Return the (X, Y) coordinate for the center point of the cell that contains the specified text.  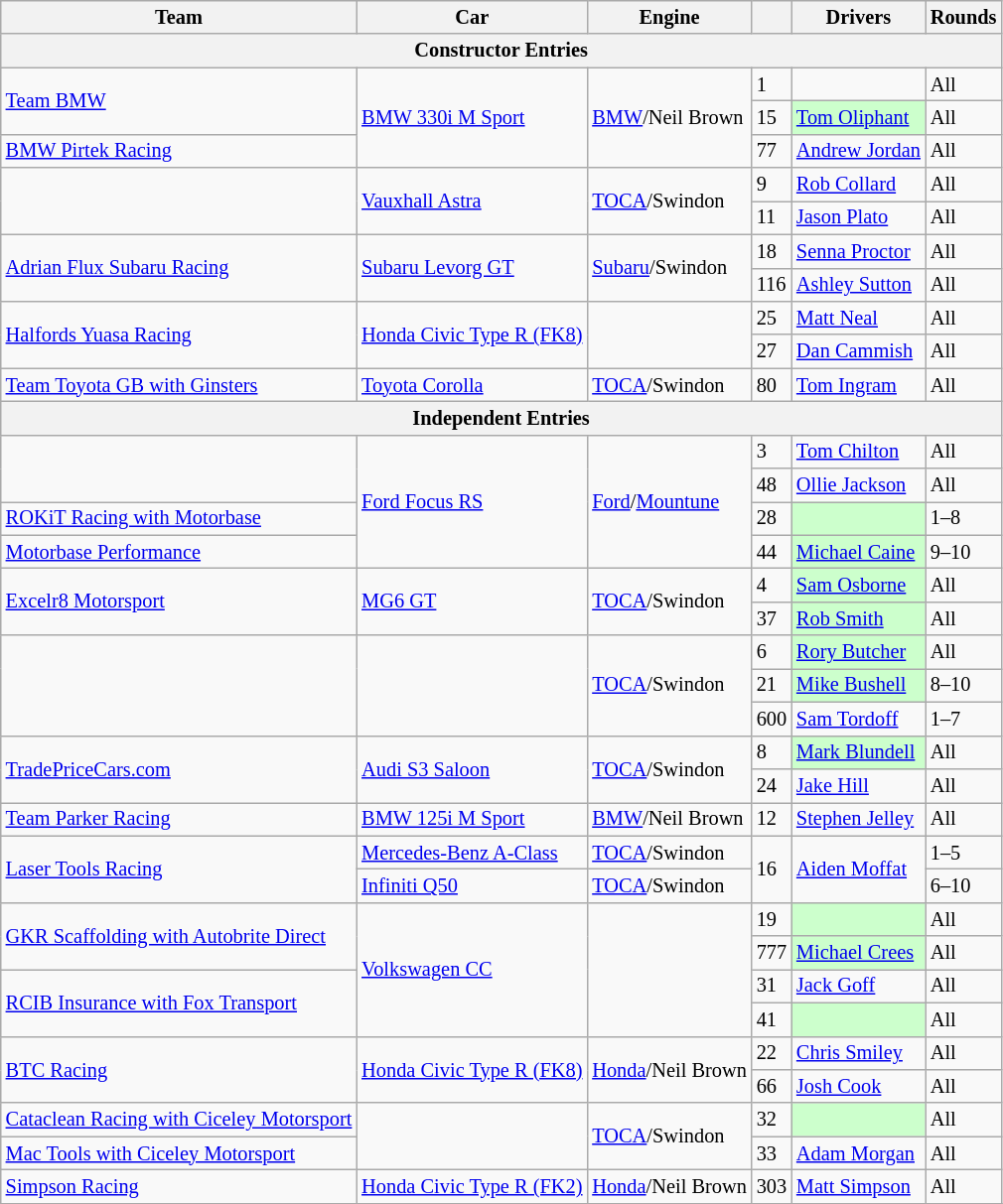
Mike Bushell (858, 685)
22 (772, 1053)
Rounds (963, 17)
21 (772, 685)
27 (772, 351)
TradePriceCars.com (179, 768)
Matt Neal (858, 318)
BMW 330i M Sport (472, 117)
1–5 (963, 853)
12 (772, 819)
Jake Hill (858, 785)
11 (772, 217)
Toyota Corolla (472, 385)
Team Parker Racing (179, 819)
Vauxhall Astra (472, 201)
1–8 (963, 518)
31 (772, 986)
BMW 125i M Sport (472, 819)
Excelr8 Motorsport (179, 602)
1–7 (963, 719)
8–10 (963, 685)
Senna Proctor (858, 251)
Simpson Racing (179, 1186)
Michael Crees (858, 953)
303 (772, 1186)
Ashley Sutton (858, 285)
Rob Smith (858, 618)
Subaru/Swindon (669, 268)
6 (772, 652)
Team Toyota GB with Ginsters (179, 385)
9 (772, 185)
RCIB Insurance with Fox Transport (179, 1003)
4 (772, 585)
80 (772, 385)
BMW Pirtek Racing (179, 151)
Motorbase Performance (179, 552)
Jason Plato (858, 217)
18 (772, 251)
77 (772, 151)
Dan Cammish (858, 351)
Ford Focus RS (472, 502)
MG6 GT (472, 602)
Independent Entries (501, 418)
Ford/Mountune (669, 502)
Chris Smiley (858, 1053)
6–10 (963, 885)
9–10 (963, 552)
24 (772, 785)
Infiniti Q50 (472, 885)
19 (772, 919)
16 (772, 870)
Rory Butcher (858, 652)
3 (772, 452)
8 (772, 752)
Halfords Yuasa Racing (179, 334)
BTC Racing (179, 1070)
ROKiT Racing with Motorbase (179, 518)
Cataclean Racing with Ciceley Motorsport (179, 1120)
66 (772, 1086)
Subaru Levorg GT (472, 268)
41 (772, 1019)
Audi S3 Saloon (472, 768)
25 (772, 318)
33 (772, 1153)
Team BMW (179, 101)
15 (772, 117)
Tom Ingram (858, 385)
Jack Goff (858, 986)
Ollie Jackson (858, 485)
GKR Scaffolding with Autobrite Direct (179, 935)
Volkswagen CC (472, 969)
Adrian Flux Subaru Racing (179, 268)
Constructor Entries (501, 51)
Aiden Moffat (858, 870)
Tom Oliphant (858, 117)
37 (772, 618)
Josh Cook (858, 1086)
Michael Caine (858, 552)
Stephen Jelley (858, 819)
116 (772, 285)
Mercedes-Benz A-Class (472, 853)
600 (772, 719)
Engine (669, 17)
Drivers (858, 17)
Mac Tools with Ciceley Motorsport (179, 1153)
Tom Chilton (858, 452)
Matt Simpson (858, 1186)
Team (179, 17)
Laser Tools Racing (179, 870)
48 (772, 485)
Sam Tordoff (858, 719)
28 (772, 518)
44 (772, 552)
Sam Osborne (858, 585)
Rob Collard (858, 185)
Mark Blundell (858, 752)
Adam Morgan (858, 1153)
32 (772, 1120)
1 (772, 84)
777 (772, 953)
Honda Civic Type R (FK2) (472, 1186)
Andrew Jordan (858, 151)
Car (472, 17)
